Identify which cell holds the provided text, then report its [X, Y] central coordinate. 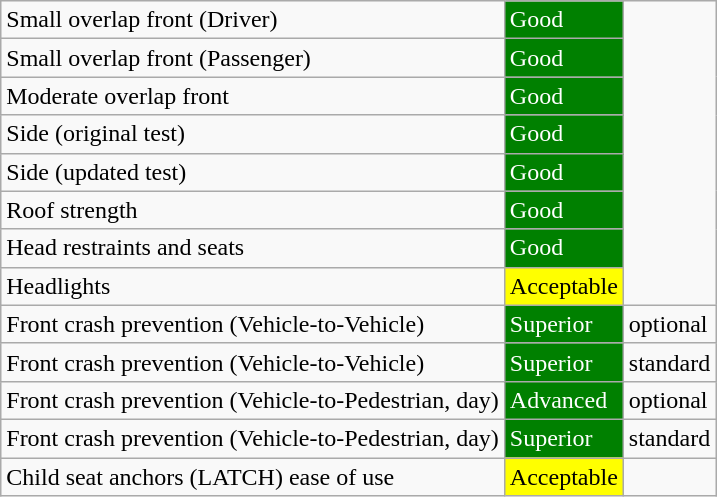
Side (updated test) [253, 172]
Child seat anchors (LATCH) ease of use [253, 477]
Advanced [564, 400]
Small overlap front (Passenger) [253, 58]
Headlights [253, 286]
Side (original test) [253, 134]
Roof strength [253, 210]
Small overlap front (Driver) [253, 20]
Moderate overlap front [253, 96]
Head restraints and seats [253, 248]
